Search for the cell housing the specified text and yield its [X, Y] center coordinate. 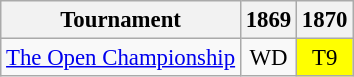
1870 [325, 20]
The Open Championship [121, 58]
Tournament [121, 20]
T9 [325, 58]
1869 [268, 20]
WD [268, 58]
